Determine the [x, y] coordinate at the center of the cell enclosing the given text.  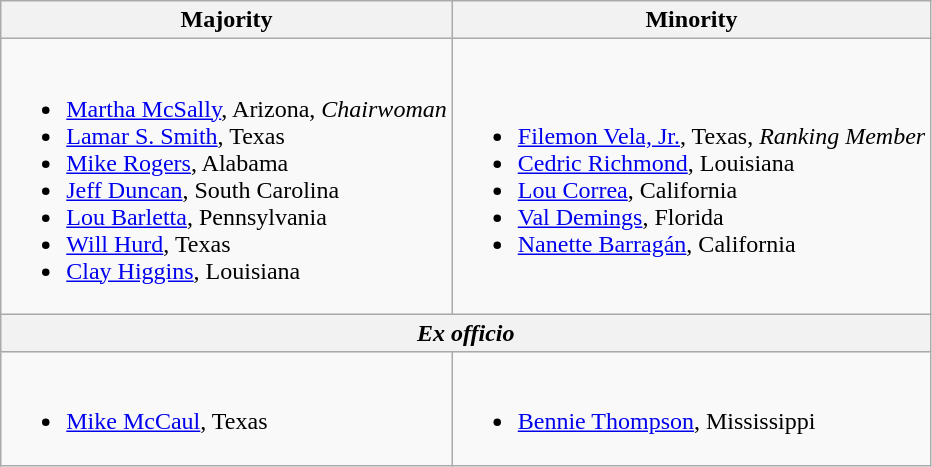
Majority [227, 20]
Mike McCaul, Texas [227, 408]
Ex officio [466, 333]
Minority [691, 20]
Bennie Thompson, Mississippi [691, 408]
Filemon Vela, Jr., Texas, Ranking MemberCedric Richmond, LouisianaLou Correa, CaliforniaVal Demings, FloridaNanette Barragán, California [691, 176]
